For the text-containing cell, return its midpoint in (X, Y) coordinate format. 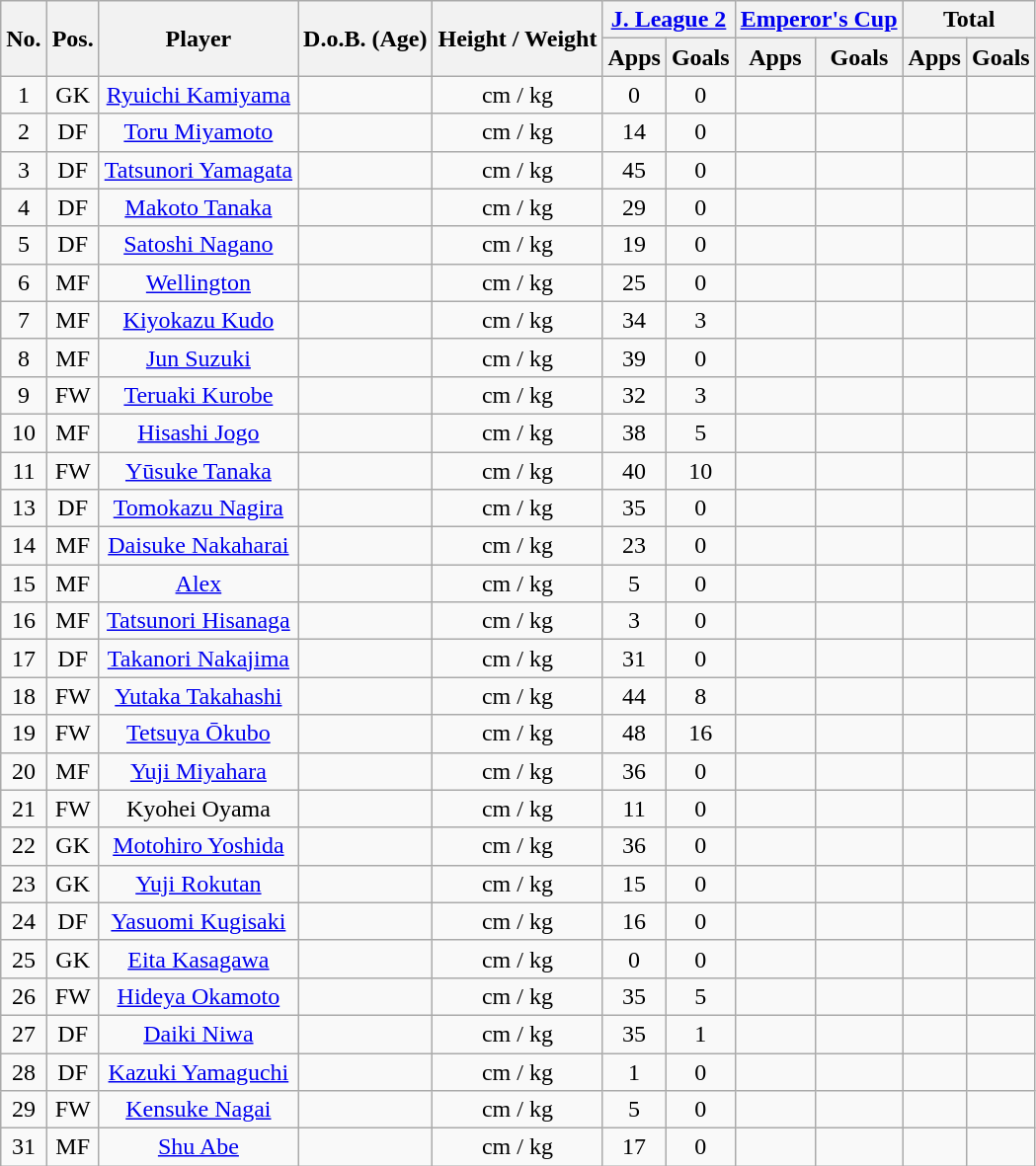
Hideya Okamoto (198, 996)
24 (24, 921)
6 (24, 282)
13 (24, 508)
Kyohei Oyama (198, 809)
Daisuke Nakaharai (198, 546)
Daiki Niwa (198, 1034)
40 (634, 471)
Ryuichi Kamiyama (198, 95)
Emperor's Cup (819, 20)
2 (24, 132)
Jun Suzuki (198, 357)
Tatsunori Yamagata (198, 170)
Kazuki Yamaguchi (198, 1071)
38 (634, 432)
22 (24, 846)
20 (24, 771)
21 (24, 809)
32 (634, 395)
Alex (198, 583)
Motohiro Yoshida (198, 846)
Toru Miyamoto (198, 132)
Kensuke Nagai (198, 1110)
Yuji Rokutan (198, 884)
Satoshi Nagano (198, 245)
Teruaki Kurobe (198, 395)
7 (24, 320)
Yuji Miyahara (198, 771)
45 (634, 170)
Yasuomi Kugisaki (198, 921)
Height / Weight (518, 39)
28 (24, 1071)
34 (634, 320)
4 (24, 207)
Tomokazu Nagira (198, 508)
Player (198, 39)
9 (24, 395)
Makoto Tanaka (198, 207)
Kiyokazu Kudo (198, 320)
18 (24, 696)
44 (634, 696)
Wellington (198, 282)
Takanori Nakajima (198, 659)
Hisashi Jogo (198, 432)
D.o.B. (Age) (365, 39)
39 (634, 357)
Tetsuya Ōkubo (198, 734)
J. League 2 (669, 20)
Shu Abe (198, 1147)
Pos. (73, 39)
Yūsuke Tanaka (198, 471)
48 (634, 734)
Eita Kasagawa (198, 959)
Tatsunori Hisanaga (198, 621)
No. (24, 39)
Total (969, 20)
27 (24, 1034)
Yutaka Takahashi (198, 696)
26 (24, 996)
